Search for the cell housing the specified text and yield its (x, y) center coordinate. 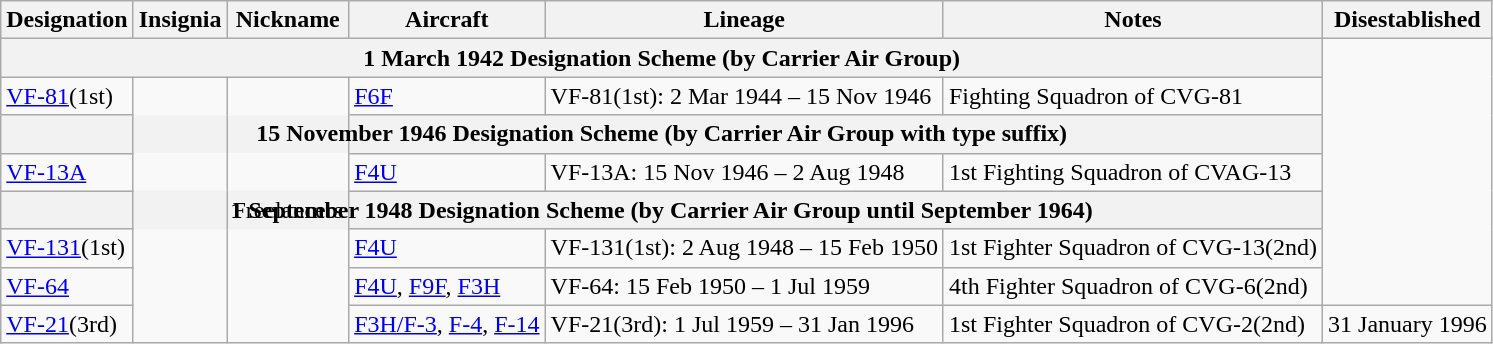
F4U, F9F, F3H (447, 286)
Lineage (744, 20)
1st Fighter Squadron of CVG-2(2nd) (1132, 324)
VF-21(3rd): 1 Jul 1959 – 31 Jan 1996 (744, 324)
31 January 1996 (1408, 324)
Disestablished (1408, 20)
Designation (67, 20)
1 March 1942 Designation Scheme (by Carrier Air Group) (662, 58)
Insignia (180, 20)
1 September 1948 Designation Scheme (by Carrier Air Group until September 1964) (662, 210)
Notes (1132, 20)
VF-131(1st): 2 Aug 1948 – 15 Feb 1950 (744, 248)
1st Fighting Squadron of CVAG-13 (1132, 172)
VF-13A (67, 172)
F3H/F-3, F-4, F-14 (447, 324)
Nickname (288, 20)
VF-81(1st) (67, 96)
F6F (447, 96)
VF-131(1st) (67, 248)
Fighting Squadron of CVG-81 (1132, 96)
VF-21(3rd) (67, 324)
15 November 1946 Designation Scheme (by Carrier Air Group with type suffix) (662, 134)
VF-81(1st): 2 Mar 1944 – 15 Nov 1946 (744, 96)
VF-64 (67, 286)
Aircraft (447, 20)
Freelancers (288, 210)
VF-13A: 15 Nov 1946 – 2 Aug 1948 (744, 172)
4th Fighter Squadron of CVG-6(2nd) (1132, 286)
1st Fighter Squadron of CVG-13(2nd) (1132, 248)
VF-64: 15 Feb 1950 – 1 Jul 1959 (744, 286)
